Extract the (x, y) coordinate from the center of the cell holding the provided text.  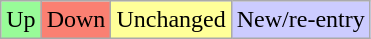
New/re-entry (300, 20)
Unchanged (171, 20)
Up (21, 20)
Down (76, 20)
